Locate the cell with the specified text and output its [x, y] center coordinate. 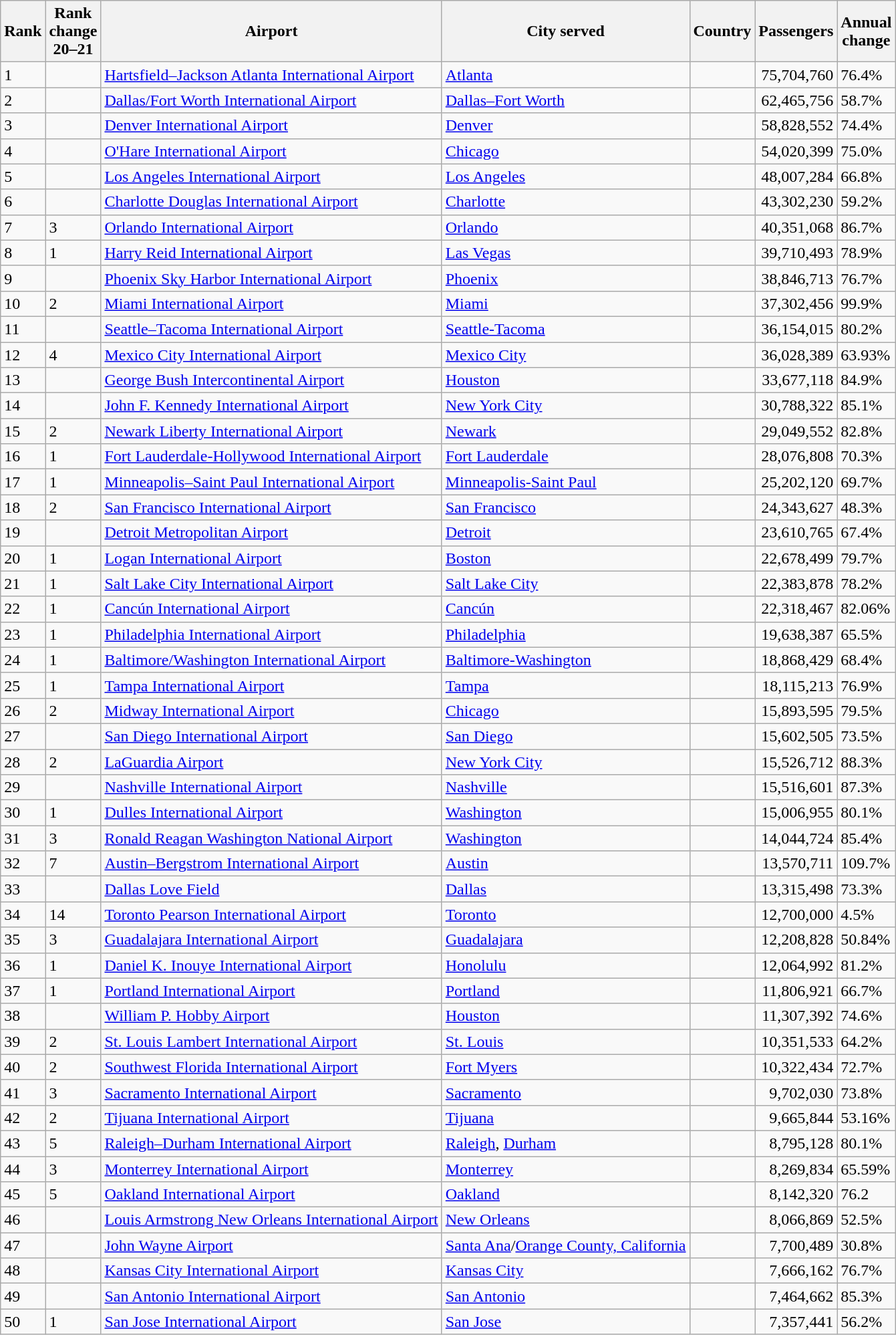
47 [23, 1245]
37 [23, 991]
20 [23, 558]
Charlotte [565, 202]
22 [23, 609]
63.93% [866, 355]
18,868,429 [796, 660]
75,704,760 [796, 75]
Fort Lauderdale [565, 457]
New Orleans [565, 1220]
40 [23, 1067]
Kansas City [565, 1271]
Tampa International Airport [271, 685]
Fort Myers [565, 1067]
12,064,992 [796, 965]
John Wayne Airport [271, 1245]
San Diego International Airport [271, 736]
George Bush Intercontinental Airport [271, 380]
22,318,467 [796, 609]
13,315,498 [796, 889]
28 [23, 761]
33 [23, 889]
64.2% [866, 1042]
O'Hare International Airport [271, 151]
87.3% [866, 787]
15,516,601 [796, 787]
8,066,869 [796, 1220]
Louis Armstrong New Orleans International Airport [271, 1220]
109.7% [866, 864]
34 [23, 915]
San Jose International Airport [271, 1322]
15,526,712 [796, 761]
39 [23, 1042]
68.4% [866, 660]
39,710,493 [796, 253]
73.8% [866, 1092]
48,007,284 [796, 176]
48 [23, 1271]
8,269,834 [796, 1169]
Toronto [565, 915]
35 [23, 940]
82.8% [866, 431]
Denver International Airport [271, 126]
Oakland International Airport [271, 1195]
44 [23, 1169]
54,020,399 [796, 151]
36,154,015 [796, 329]
San Francisco International Airport [271, 507]
Fort Lauderdale-Hollywood International Airport [271, 457]
San Diego [565, 736]
Dulles International Airport [271, 813]
22,383,878 [796, 584]
76.2 [866, 1195]
15,602,505 [796, 736]
Southwest Florida International Airport [271, 1067]
18 [23, 507]
Boston [565, 558]
San Francisco [565, 507]
74.6% [866, 1016]
58.7% [866, 100]
Mexico City International Airport [271, 355]
36,028,389 [796, 355]
Midway International Airport [271, 711]
14,044,724 [796, 838]
Detroit [565, 533]
37,302,456 [796, 304]
72.7% [866, 1067]
85.1% [866, 406]
36 [23, 965]
25,202,120 [796, 482]
29,049,552 [796, 431]
Sacramento [565, 1092]
9,665,844 [796, 1118]
27 [23, 736]
58,828,552 [796, 126]
22,678,499 [796, 558]
Country [722, 31]
19 [23, 533]
Orlando International Airport [271, 227]
13,570,711 [796, 864]
Denver [565, 126]
12 [23, 355]
70.3% [866, 457]
Portland International Airport [271, 991]
50 [23, 1322]
Charlotte Douglas International Airport [271, 202]
41 [23, 1092]
Philadelphia International Airport [271, 634]
Honolulu [565, 965]
7,464,662 [796, 1296]
23 [23, 634]
56.2% [866, 1322]
6 [23, 202]
4.5% [866, 915]
Mexico City [565, 355]
Ronald Reagan Washington National Airport [271, 838]
Minneapolis-Saint Paul [565, 482]
24,343,627 [796, 507]
32 [23, 864]
Miami International Airport [271, 304]
13 [23, 380]
Logan International Airport [271, 558]
66.8% [866, 176]
31 [23, 838]
53.16% [866, 1118]
52.5% [866, 1220]
76.9% [866, 685]
8,795,128 [796, 1143]
78.2% [866, 584]
18,115,213 [796, 685]
49 [23, 1296]
86.7% [866, 227]
85.4% [866, 838]
67.4% [866, 533]
30,788,322 [796, 406]
48.3% [866, 507]
Daniel K. Inouye International Airport [271, 965]
Monterrey International Airport [271, 1169]
62,465,756 [796, 100]
19,638,387 [796, 634]
Raleigh–Durham International Airport [271, 1143]
Portland [565, 991]
84.9% [866, 380]
Nashville International Airport [271, 787]
26 [23, 711]
88.3% [866, 761]
Raleigh, Durham [565, 1143]
43 [23, 1143]
99.9% [866, 304]
Seattle–Tacoma International Airport [271, 329]
23,610,765 [796, 533]
82.06% [866, 609]
8,142,320 [796, 1195]
Santa Ana/Orange County, California [565, 1245]
Newark [565, 431]
Salt Lake City International Airport [271, 584]
Cancún [565, 609]
30.8% [866, 1245]
Baltimore/Washington International Airport [271, 660]
66.7% [866, 991]
Newark Liberty International Airport [271, 431]
15,006,955 [796, 813]
John F. Kennedy International Airport [271, 406]
Orlando [565, 227]
San Antonio International Airport [271, 1296]
38,846,713 [796, 278]
85.3% [866, 1296]
Austin [565, 864]
28,076,808 [796, 457]
80.2% [866, 329]
30 [23, 813]
William P. Hobby Airport [271, 1016]
San Antonio [565, 1296]
29 [23, 787]
73.5% [866, 736]
Baltimore-Washington [565, 660]
Salt Lake City [565, 584]
Los Angeles International Airport [271, 176]
Dallas–Fort Worth [565, 100]
Cancún International Airport [271, 609]
11,307,392 [796, 1016]
Dallas [565, 889]
10,322,434 [796, 1067]
Dallas Love Field [271, 889]
65.5% [866, 634]
Nashville [565, 787]
42 [23, 1118]
9,702,030 [796, 1092]
Sacramento International Airport [271, 1092]
7,700,489 [796, 1245]
45 [23, 1195]
15 [23, 431]
12,208,828 [796, 940]
Detroit Metropolitan Airport [271, 533]
69.7% [866, 482]
Tijuana [565, 1118]
38 [23, 1016]
73.3% [866, 889]
Passengers [796, 31]
Tijuana International Airport [271, 1118]
43,302,230 [796, 202]
Guadalajara [565, 940]
46 [23, 1220]
Los Angeles [565, 176]
12,700,000 [796, 915]
Miami [565, 304]
59.2% [866, 202]
Hartsfield–Jackson Atlanta International Airport [271, 75]
St. Louis [565, 1042]
11 [23, 329]
16 [23, 457]
Philadelphia [565, 634]
65.59% [866, 1169]
7,666,162 [796, 1271]
79.7% [866, 558]
11,806,921 [796, 991]
Annualchange [866, 31]
25 [23, 685]
75.0% [866, 151]
Dallas/Fort Worth International Airport [271, 100]
81.2% [866, 965]
79.5% [866, 711]
Kansas City International Airport [271, 1271]
10,351,533 [796, 1042]
21 [23, 584]
9 [23, 278]
Las Vegas [565, 253]
Phoenix Sky Harbor International Airport [271, 278]
76.4% [866, 75]
Rank [23, 31]
City served [565, 31]
Monterrey [565, 1169]
St. Louis Lambert International Airport [271, 1042]
Atlanta [565, 75]
LaGuardia Airport [271, 761]
Toronto Pearson International Airport [271, 915]
Guadalajara International Airport [271, 940]
15,893,595 [796, 711]
40,351,068 [796, 227]
50.84% [866, 940]
78.9% [866, 253]
Phoenix [565, 278]
Minneapolis–Saint Paul International Airport [271, 482]
24 [23, 660]
33,677,118 [796, 380]
Airport [271, 31]
8 [23, 253]
Seattle-Tacoma [565, 329]
10 [23, 304]
Harry Reid International Airport [271, 253]
Rankchange20–21 [73, 31]
7,357,441 [796, 1322]
Tampa [565, 685]
74.4% [866, 126]
Oakland [565, 1195]
17 [23, 482]
Austin–Bergstrom International Airport [271, 864]
San Jose [565, 1322]
